Locate the cell with the specified text and output its (X, Y) center coordinate. 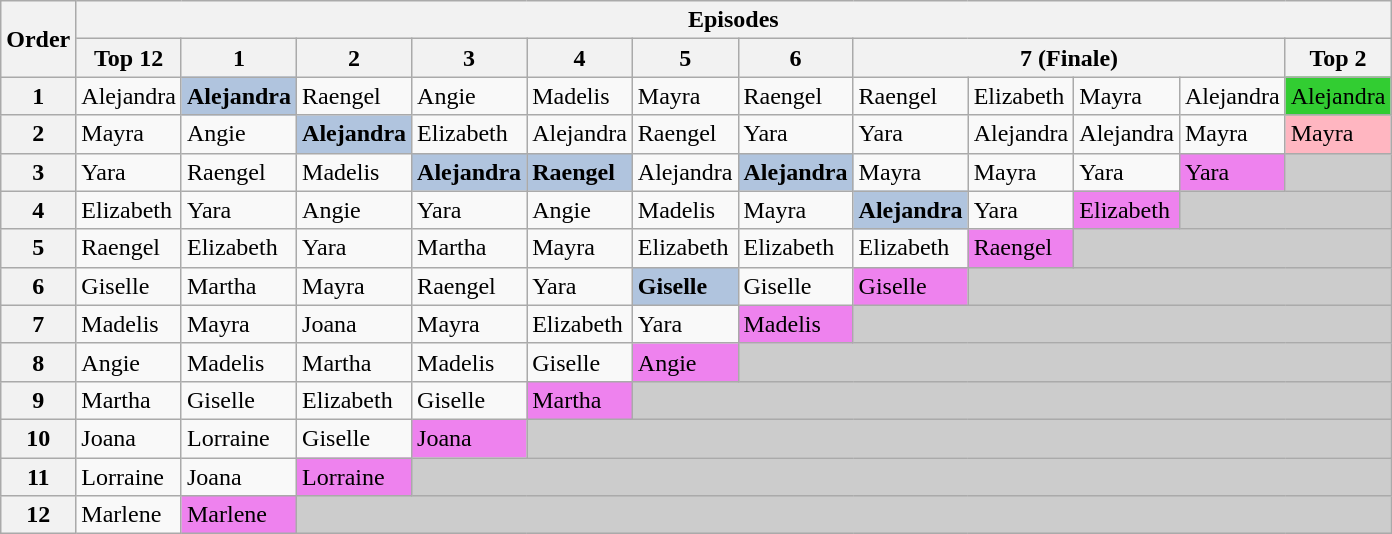
10 (38, 438)
Episodes (734, 20)
Order (38, 39)
7 (38, 324)
9 (38, 400)
8 (38, 362)
Top 12 (129, 58)
7 (Finale) (1069, 58)
12 (38, 515)
Top 2 (1338, 58)
11 (38, 477)
